Pinpoint the cell where the given text exists, returning its (x, y) midpoint coordinate. 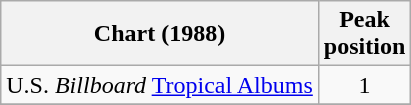
U.S. Billboard Tropical Albums (160, 85)
1 (364, 85)
Chart (1988) (160, 34)
Peakposition (364, 34)
